Provide the [x, y] coordinate of the cell's center where the given text is located.  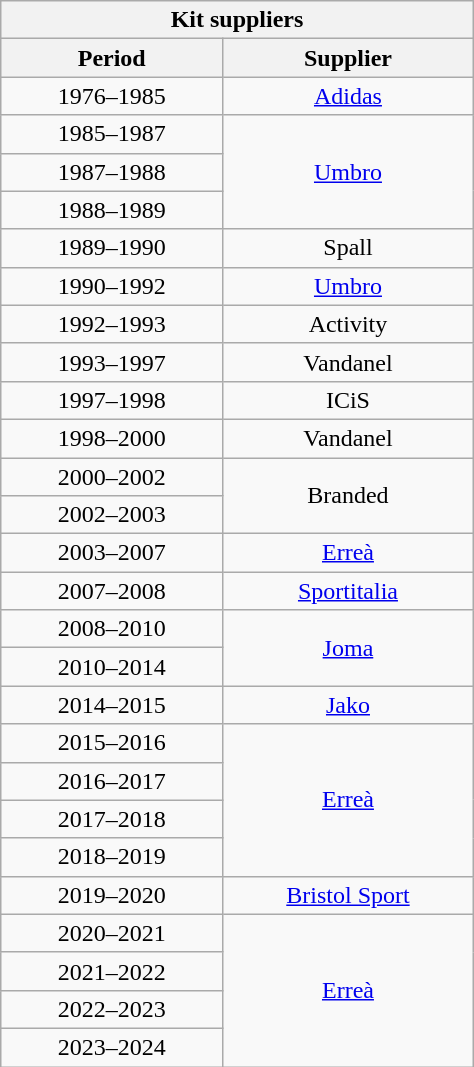
2017–2018 [112, 819]
1990–1992 [112, 286]
1985–1987 [112, 134]
2014–2015 [112, 705]
1997–1998 [112, 400]
2019–2020 [112, 895]
2003–2007 [112, 553]
ICiS [348, 400]
1992–1993 [112, 324]
Period [112, 58]
2000–2002 [112, 477]
Activity [348, 324]
1998–2000 [112, 438]
2016–2017 [112, 781]
Bristol Sport [348, 895]
2023–2024 [112, 1047]
2022–2023 [112, 1009]
2020–2021 [112, 933]
1989–1990 [112, 248]
Branded [348, 496]
Supplier [348, 58]
Sportitalia [348, 591]
1976–1985 [112, 96]
Jako [348, 705]
1987–1988 [112, 172]
2007–2008 [112, 591]
Spall [348, 248]
2008–2010 [112, 629]
Joma [348, 648]
2015–2016 [112, 743]
2018–2019 [112, 857]
1988–1989 [112, 210]
1993–1997 [112, 362]
2002–2003 [112, 515]
2021–2022 [112, 971]
Adidas [348, 96]
Kit suppliers [237, 20]
2010–2014 [112, 667]
